For the text-containing cell, return its midpoint in [x, y] coordinate format. 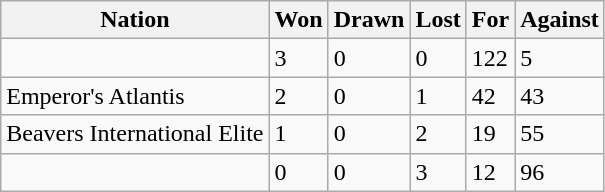
Nation [135, 20]
Won [298, 20]
For [490, 20]
Lost [438, 20]
19 [490, 134]
Drawn [369, 20]
Emperor's Atlantis [135, 96]
42 [490, 96]
55 [560, 134]
43 [560, 96]
96 [560, 172]
122 [490, 58]
12 [490, 172]
Against [560, 20]
Beavers International Elite [135, 134]
5 [560, 58]
